Extract the [X, Y] coordinate from the center of the cell holding the provided text.  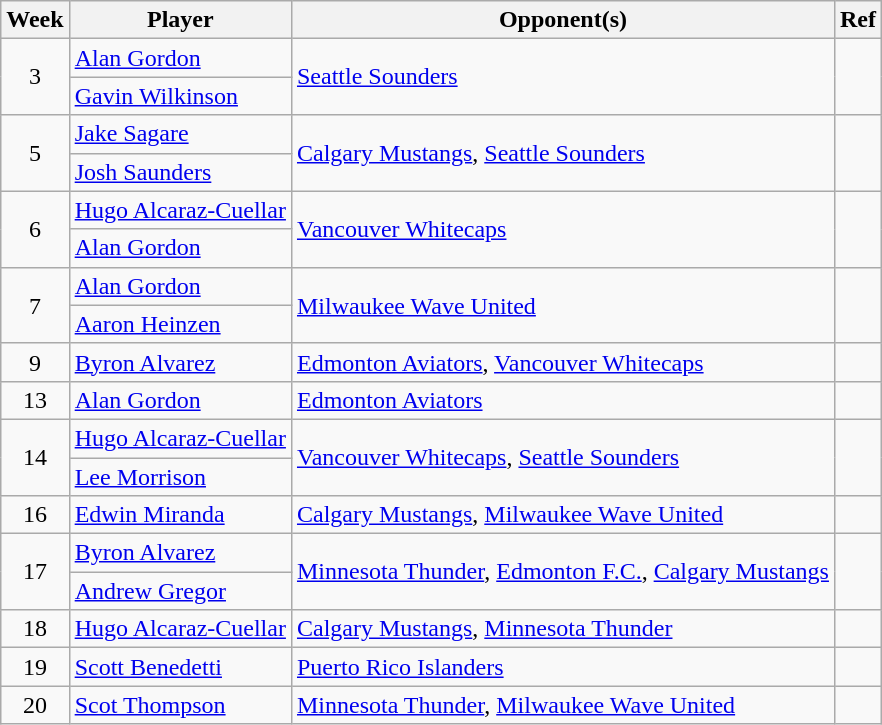
Week [35, 20]
20 [35, 705]
Puerto Rico Islanders [562, 667]
18 [35, 629]
Lee Morrison [180, 477]
Edwin Miranda [180, 515]
Vancouver Whitecaps, Seattle Sounders [562, 457]
Josh Saunders [180, 172]
Vancouver Whitecaps [562, 229]
Gavin Wilkinson [180, 96]
3 [35, 77]
Scot Thompson [180, 705]
Minnesota Thunder, Edmonton F.C., Calgary Mustangs [562, 572]
Scott Benedetti [180, 667]
5 [35, 153]
Calgary Mustangs, Seattle Sounders [562, 153]
Milwaukee Wave United [562, 305]
Aaron Heinzen [180, 324]
16 [35, 515]
Edmonton Aviators, Vancouver Whitecaps [562, 362]
13 [35, 400]
Ref [858, 20]
Seattle Sounders [562, 77]
7 [35, 305]
14 [35, 457]
9 [35, 362]
Calgary Mustangs, Milwaukee Wave United [562, 515]
Jake Sagare [180, 134]
Opponent(s) [562, 20]
19 [35, 667]
Edmonton Aviators [562, 400]
6 [35, 229]
Andrew Gregor [180, 591]
Player [180, 20]
17 [35, 572]
Minnesota Thunder, Milwaukee Wave United [562, 705]
Calgary Mustangs, Minnesota Thunder [562, 629]
